Pinpoint the cell where the given text exists, returning its (x, y) midpoint coordinate. 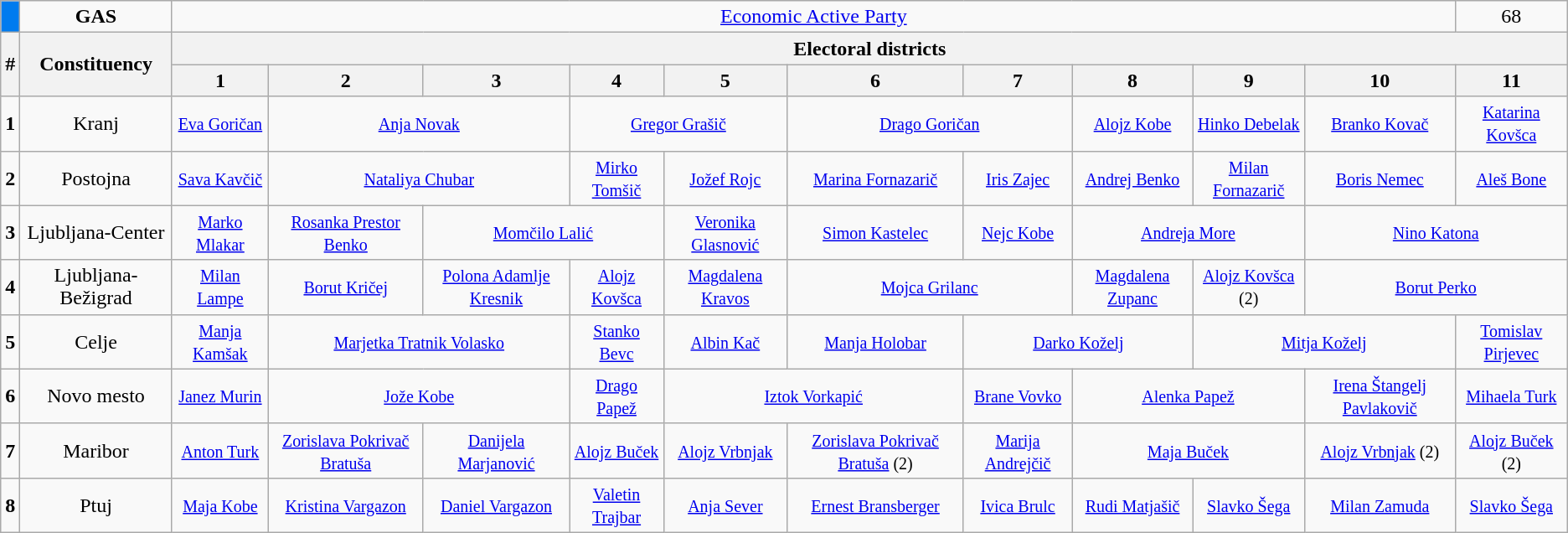
Mojca Grilanc (930, 287)
Kristina Vargazon (345, 505)
Mihaela Turk (1511, 396)
Drago Papež (616, 396)
Milan Lampe (219, 287)
9 (1248, 80)
Magdalena Kravos (725, 287)
Albin Kač (725, 342)
Zorislava Pokrivač Bratuša (2) (876, 451)
Economic Active Party (813, 17)
Alojz Kobe (1132, 124)
Mirko Tomšič (616, 178)
Milan Zamuda (1380, 505)
Alojz Vrbnjak (2) (1380, 451)
Daniel Vargazon (496, 505)
Veronika Glasnović (725, 233)
Andreja More (1188, 233)
Alojz Buček (616, 451)
Ernest Bransberger (876, 505)
Marina Fornazarič (876, 178)
Anja Sever (725, 505)
Kranj (95, 124)
Borut Perko (1436, 287)
Constituency (95, 65)
Tomislav Pirjevec (1511, 342)
Anton Turk (219, 451)
Rudi Matjašič (1132, 505)
Alojz Vrbnjak (725, 451)
Darko Koželj (1078, 342)
Marko Mlakar (219, 233)
Andrej Benko (1132, 178)
Mitja Koželj (1323, 342)
10 (1380, 80)
Ptuj (95, 505)
Manja Kamšak (219, 342)
11 (1511, 80)
Nejc Kobe (1017, 233)
Sava Kavčič (219, 178)
68 (1511, 17)
Milan Fornazarič (1248, 178)
Maja Kobe (219, 505)
Aleš Bone (1511, 178)
Alojz Buček (2) (1511, 451)
Irena Štangelj Pavlakovič (1380, 396)
Novo mesto (95, 396)
Simon Kastelec (876, 233)
# (10, 65)
Celje (95, 342)
Janez Murin (219, 396)
Alojz Kovšca (616, 287)
Brane Vovko (1017, 396)
Jože Kobe (419, 396)
Marjetka Tratnik Volasko (419, 342)
Iztok Vorkapić (813, 396)
Ivica Brulc (1017, 505)
Magdalena Zupanc (1132, 287)
Drago Goričan (930, 124)
Manja Holobar (876, 342)
Anja Novak (419, 124)
Nino Katona (1436, 233)
Katarina Kovšca (1511, 124)
Eva Goričan (219, 124)
Ljubljana-Bežigrad (95, 287)
Maja Buček (1188, 451)
Rosanka Prestor Benko (345, 233)
Alenka Papež (1188, 396)
Postojna (95, 178)
GAS (95, 17)
Jožef Rojc (725, 178)
Iris Zajec (1017, 178)
Polona Adamlje Kresnik (496, 287)
Hinko Debelak (1248, 124)
Stanko Bevc (616, 342)
Branko Kovač (1380, 124)
Zorislava Pokrivač Bratuša (345, 451)
Maribor (95, 451)
Valetin Trajbar (616, 505)
Ljubljana-Center (95, 233)
Alojz Kovšca (2) (1248, 287)
Borut Kričej (345, 287)
Nataliya Chubar (419, 178)
Momčilo Lalić (543, 233)
Electoral districts (869, 49)
Danijela Marjanović (496, 451)
Gregor Grašič (678, 124)
Marija Andrejčič (1017, 451)
Boris Nemec (1380, 178)
